Output the [X, Y] coordinate of the center of the cell containing the given text.  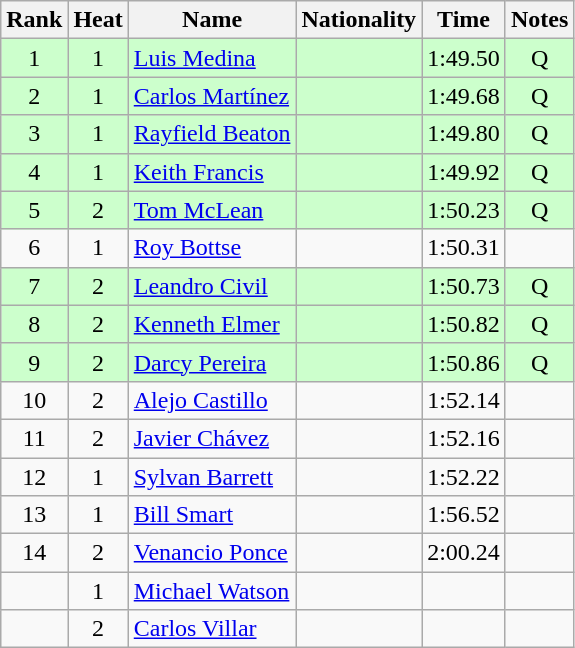
Nationality [359, 20]
Rayfield Beaton [212, 134]
Michael Watson [212, 591]
Rank [34, 20]
Notes [539, 20]
Venancio Ponce [212, 553]
4 [34, 172]
Sylvan Barrett [212, 477]
3 [34, 134]
1:50.86 [464, 362]
1:49.80 [464, 134]
Heat [98, 20]
6 [34, 248]
1:52.22 [464, 477]
1:52.14 [464, 400]
1:50.23 [464, 210]
Leandro Civil [212, 286]
1:52.16 [464, 438]
1:49.50 [464, 58]
1:49.68 [464, 96]
Luis Medina [212, 58]
14 [34, 553]
Roy Bottse [212, 248]
Bill Smart [212, 515]
Javier Chávez [212, 438]
Tom McLean [212, 210]
7 [34, 286]
Carlos Villar [212, 629]
Carlos Martínez [212, 96]
1:50.31 [464, 248]
10 [34, 400]
8 [34, 324]
1:49.92 [464, 172]
11 [34, 438]
Name [212, 20]
13 [34, 515]
1:50.73 [464, 286]
Keith Francis [212, 172]
1:50.82 [464, 324]
2:00.24 [464, 553]
9 [34, 362]
Kenneth Elmer [212, 324]
Alejo Castillo [212, 400]
Darcy Pereira [212, 362]
12 [34, 477]
Time [464, 20]
1:56.52 [464, 515]
5 [34, 210]
